Scan for the cell matching the given text and deliver its [X, Y] coordinate at center. 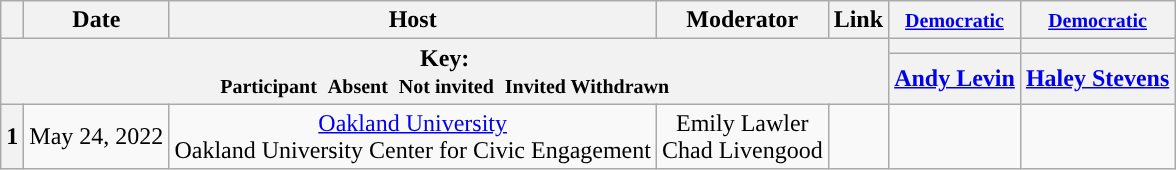
Host [413, 20]
Oakland UniversityOakland University Center for Civic Engagement [413, 136]
Emily LawlerChad Livengood [742, 136]
Haley Stevens [1097, 78]
Link [858, 20]
Date [96, 20]
Key: Participant Absent Not invited Invited Withdrawn [445, 72]
May 24, 2022 [96, 136]
1 [12, 136]
Andy Levin [955, 78]
Moderator [742, 20]
